Capture the cell that displays the provided text and extract its [x, y] central coordinate. 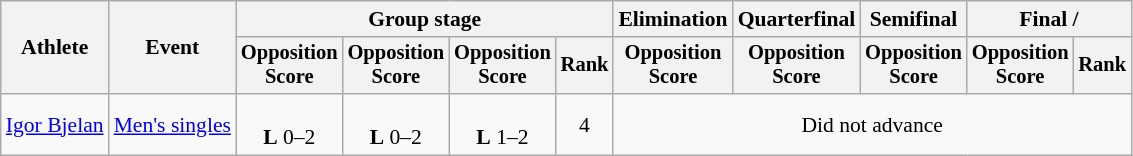
Athlete [55, 48]
L 1–2 [502, 124]
Semifinal [914, 19]
4 [585, 124]
Men's singles [172, 124]
Group stage [424, 19]
Final / [1049, 19]
Elimination [672, 19]
Igor Bjelan [55, 124]
Quarterfinal [797, 19]
Event [172, 48]
Did not advance [872, 124]
